Determine the [X, Y] coordinate at the center of the cell enclosing the given text.  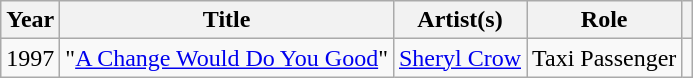
Taxi Passenger [604, 58]
Year [30, 20]
Title [227, 20]
Role [604, 20]
Sheryl Crow [460, 58]
Artist(s) [460, 20]
"A Change Would Do You Good" [227, 58]
1997 [30, 58]
